Determine the (X, Y) coordinate at the center of the cell enclosing the given text.  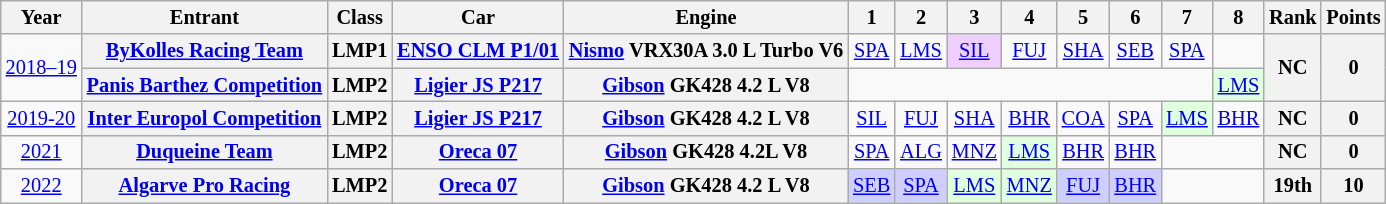
19th (1292, 186)
Points (1353, 17)
4 (1030, 17)
Entrant (204, 17)
Rank (1292, 17)
2 (921, 17)
Panis Barthez Competition (204, 85)
10 (1353, 186)
ALG (921, 152)
Gibson GK428 4.2L V8 (706, 152)
Duqueine Team (204, 152)
1 (872, 17)
2021 (42, 152)
Class (360, 17)
COA (1084, 118)
Nismo VRX30A 3.0 L Turbo V6 (706, 51)
ByKolles Racing Team (204, 51)
7 (1187, 17)
Engine (706, 17)
Inter Europol Competition (204, 118)
Algarve Pro Racing (204, 186)
Car (478, 17)
ENSO CLM P1/01 (478, 51)
2018–19 (42, 68)
8 (1239, 17)
6 (1135, 17)
2022 (42, 186)
3 (974, 17)
LMP1 (360, 51)
2019-20 (42, 118)
Year (42, 17)
5 (1084, 17)
